Find where the given text appears and provide that cell's center as [x, y] coordinate. 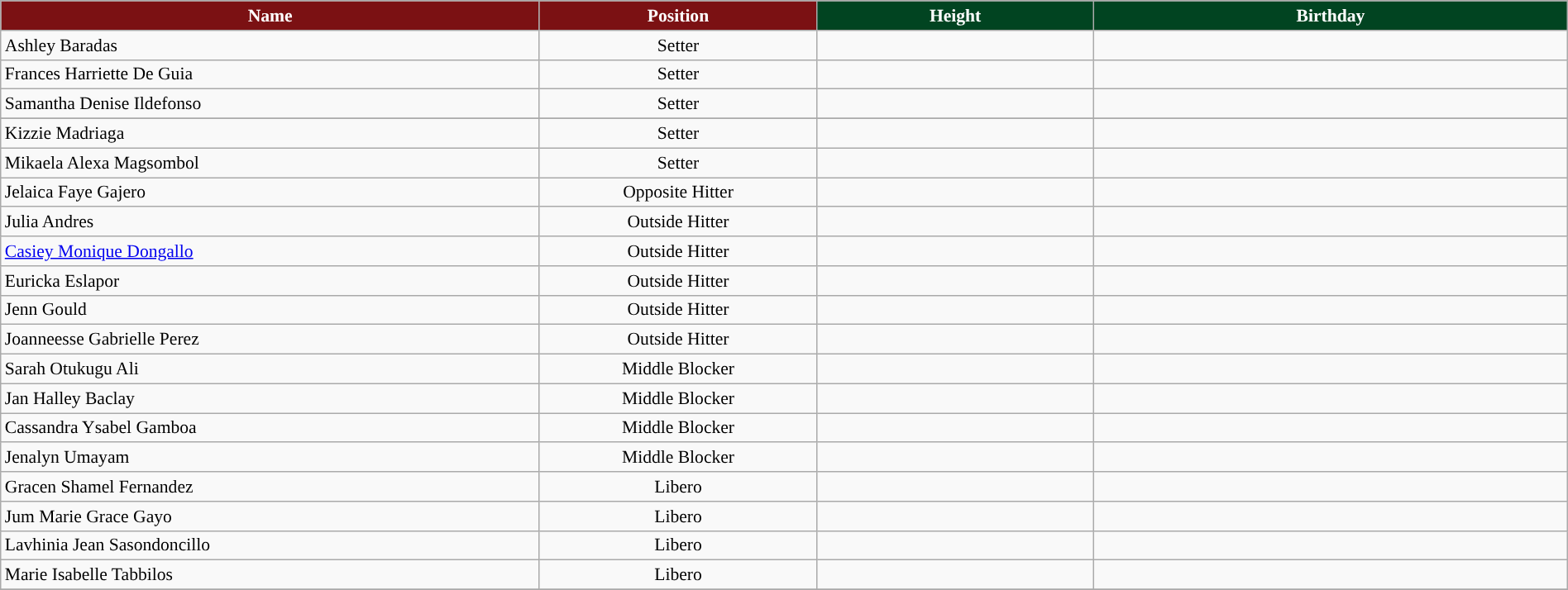
Gracen Shamel Fernandez [270, 487]
Joanneesse Gabrielle Perez [270, 340]
Jum Marie Grace Gayo [270, 516]
Sarah Otukugu Ali [270, 369]
Ashley Baradas [270, 45]
Samantha Denise Ildefonso [270, 104]
Mikaela Alexa Magsombol [270, 163]
Jan Halley Baclay [270, 398]
Height [956, 16]
Position [678, 16]
Julia Andres [270, 222]
Frances Harriette De Guia [270, 74]
Opposite Hitter [678, 193]
Jelaica Faye Gajero [270, 193]
Birthday [1331, 16]
Casiey Monique Dongallo [270, 251]
Lavhinia Jean Sasondoncillo [270, 545]
Cassandra Ysabel Gamboa [270, 428]
Euricka Eslapor [270, 281]
Marie Isabelle Tabbilos [270, 575]
Jenalyn Umayam [270, 458]
Jenn Gould [270, 310]
Name [270, 16]
Kizzie Madriaga [270, 134]
